Return (x, y) of the center of cell containing provided text 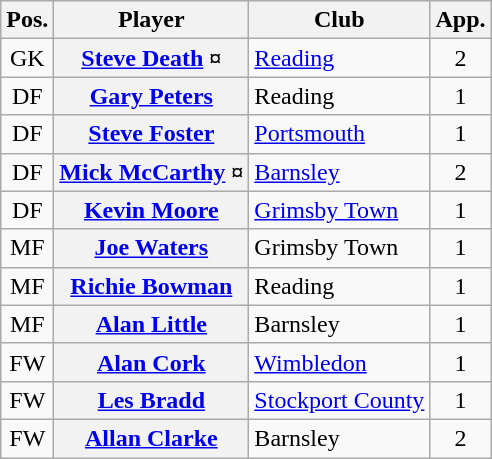
GK (28, 58)
Portsmouth (340, 134)
Alan Little (152, 324)
Gary Peters (152, 96)
Steve Foster (152, 134)
Mick McCarthy ¤ (152, 172)
App. (460, 20)
Alan Cork (152, 362)
Les Bradd (152, 400)
Club (340, 20)
Richie Bowman (152, 286)
Wimbledon (340, 362)
Player (152, 20)
Steve Death ¤ (152, 58)
Joe Waters (152, 248)
Pos. (28, 20)
Kevin Moore (152, 210)
Stockport County (340, 400)
Allan Clarke (152, 438)
